Return the (X, Y) coordinate for the center point of the cell that contains the specified text.  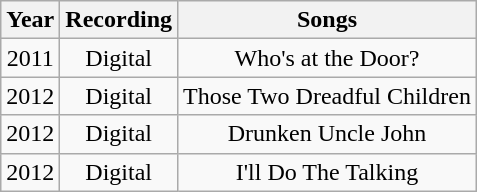
Songs (328, 20)
Drunken Uncle John (328, 134)
I'll Do The Talking (328, 172)
Year (30, 20)
Recording (119, 20)
Who's at the Door? (328, 58)
Those Two Dreadful Children (328, 96)
2011 (30, 58)
